Search for the cell housing the specified text and yield its (x, y) center coordinate. 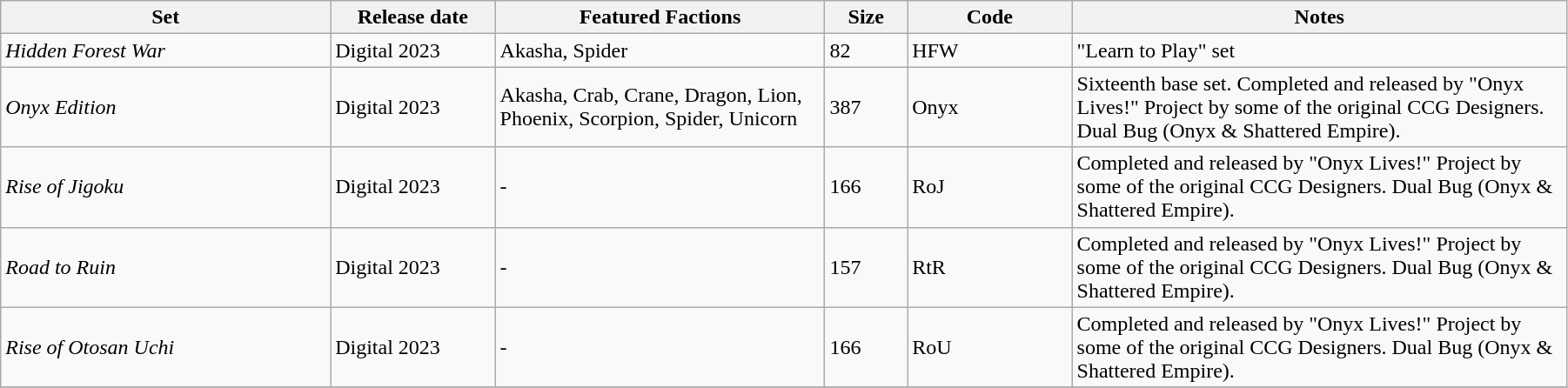
387 (867, 107)
Code (990, 17)
Set (165, 17)
Rise of Otosan Uchi (165, 347)
Size (867, 17)
Road to Ruin (165, 267)
RoJ (990, 187)
RtR (990, 267)
"Learn to Play" set (1319, 50)
HFW (990, 50)
Featured Factions (660, 17)
157 (867, 267)
Release date (412, 17)
Onyx Edition (165, 107)
Notes (1319, 17)
Rise of Jigoku (165, 187)
Onyx (990, 107)
82 (867, 50)
RoU (990, 347)
Hidden Forest War (165, 50)
Akasha, Crab, Crane, Dragon, Lion, Phoenix, Scorpion, Spider, Unicorn (660, 107)
Sixteenth base set. Completed and released by "Onyx Lives!" Project by some of the original CCG Designers. Dual Bug (Onyx & Shattered Empire). (1319, 107)
Akasha, Spider (660, 50)
